Pinpoint the cell where the given text exists, returning its (x, y) midpoint coordinate. 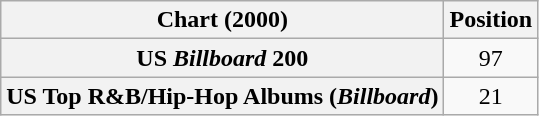
97 (491, 58)
Position (491, 20)
US Top R&B/Hip-Hop Albums (Billboard) (222, 96)
21 (491, 96)
Chart (2000) (222, 20)
US Billboard 200 (222, 58)
